Search for the cell housing the specified text and yield its (x, y) center coordinate. 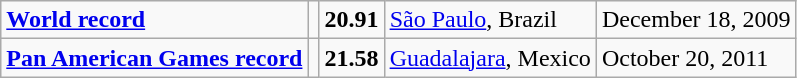
Guadalajara, Mexico (490, 58)
December 18, 2009 (696, 20)
World record (154, 20)
Pan American Games record (154, 58)
October 20, 2011 (696, 58)
21.58 (352, 58)
São Paulo, Brazil (490, 20)
20.91 (352, 20)
